Identify which cell holds the provided text, then report its (X, Y) central coordinate. 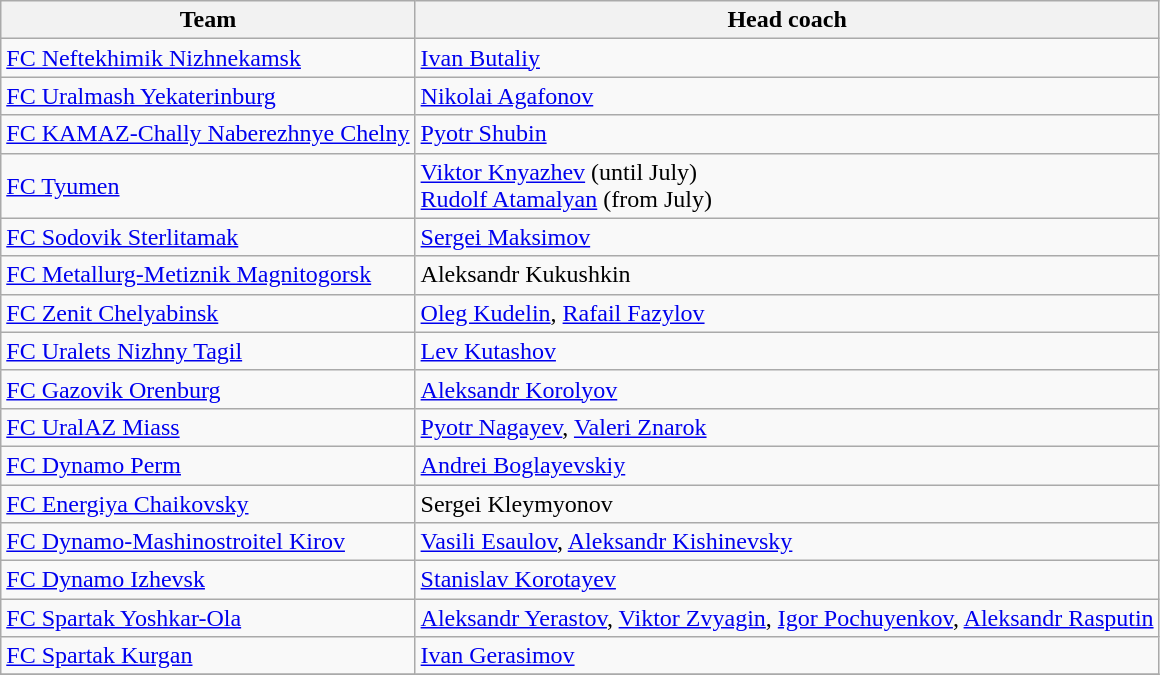
Aleksandr Korolyov (787, 389)
FC Uralmash Yekaterinburg (208, 96)
FC Neftekhimik Nizhnekamsk (208, 58)
FC Spartak Yoshkar-Ola (208, 618)
FC Dynamo Perm (208, 465)
Pyotr Nagayev, Valeri Znarok (787, 427)
Aleksandr Yerastov, Viktor Zvyagin, Igor Pochuyenkov, Aleksandr Rasputin (787, 618)
FC Dynamo Izhevsk (208, 580)
Sergei Kleymyonov (787, 503)
FC KAMAZ-Chally Naberezhnye Chelny (208, 134)
FC Dynamo-Mashinostroitel Kirov (208, 542)
FC Energiya Chaikovsky (208, 503)
Oleg Kudelin, Rafail Fazylov (787, 313)
Stanislav Korotayev (787, 580)
Sergei Maksimov (787, 237)
FC Tyumen (208, 186)
FC Zenit Chelyabinsk (208, 313)
Ivan Butaliy (787, 58)
FC Uralets Nizhny Tagil (208, 351)
Andrei Boglayevskiy (787, 465)
Aleksandr Kukushkin (787, 275)
Vasili Esaulov, Aleksandr Kishinevsky (787, 542)
Lev Kutashov (787, 351)
Ivan Gerasimov (787, 656)
Pyotr Shubin (787, 134)
Head coach (787, 20)
Team (208, 20)
FC Metallurg-Metiznik Magnitogorsk (208, 275)
FC Spartak Kurgan (208, 656)
FC Sodovik Sterlitamak (208, 237)
FC UralAZ Miass (208, 427)
FC Gazovik Orenburg (208, 389)
Nikolai Agafonov (787, 96)
Viktor Knyazhev (until July)Rudolf Atamalyan (from July) (787, 186)
